Search for the cell housing the specified text and yield its (X, Y) center coordinate. 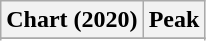
Chart (2020) (72, 20)
Peak (174, 20)
